Identify which cell holds the provided text, then report its [X, Y] central coordinate. 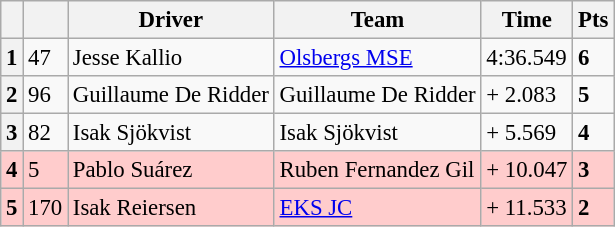
170 [46, 208]
47 [46, 58]
4:36.549 [527, 58]
Pablo Suárez [172, 170]
+ 2.083 [527, 95]
EKS JC [378, 208]
96 [46, 95]
Team [378, 20]
Isak Reiersen [172, 208]
Pts [594, 20]
Ruben Fernandez Gil [378, 170]
1 [12, 58]
Driver [172, 20]
Time [527, 20]
+ 11.533 [527, 208]
+ 10.047 [527, 170]
+ 5.569 [527, 133]
Jesse Kallio [172, 58]
82 [46, 133]
Olsbergs MSE [378, 58]
6 [594, 58]
